Extract the (x, y) coordinate from the center of the cell holding the provided text.  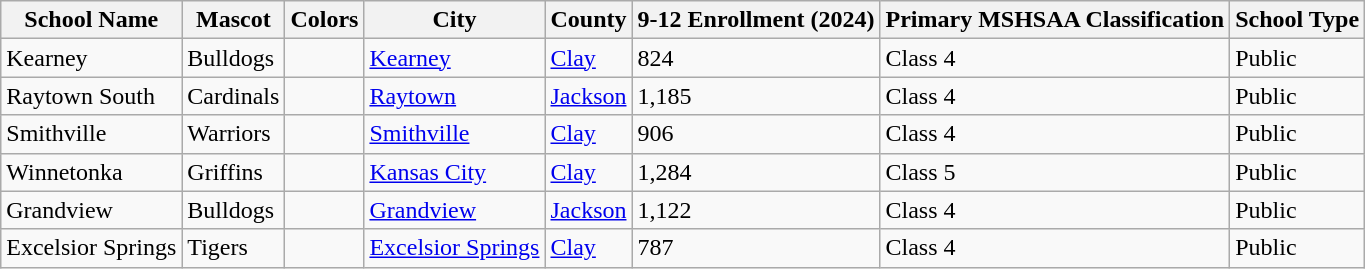
City (454, 20)
1,122 (756, 210)
Tigers (234, 248)
School Type (1298, 20)
1,284 (756, 172)
Raytown (454, 96)
Mascot (234, 20)
School Name (92, 20)
Warriors (234, 134)
County (588, 20)
Primary MSHSAA Classification (1055, 20)
906 (756, 134)
Raytown South (92, 96)
824 (756, 58)
1,185 (756, 96)
9-12 Enrollment (2024) (756, 20)
Colors (324, 20)
787 (756, 248)
Winnetonka (92, 172)
Cardinals (234, 96)
Class 5 (1055, 172)
Kansas City (454, 172)
Griffins (234, 172)
